Scan for the cell matching the given text and deliver its (X, Y) coordinate at center. 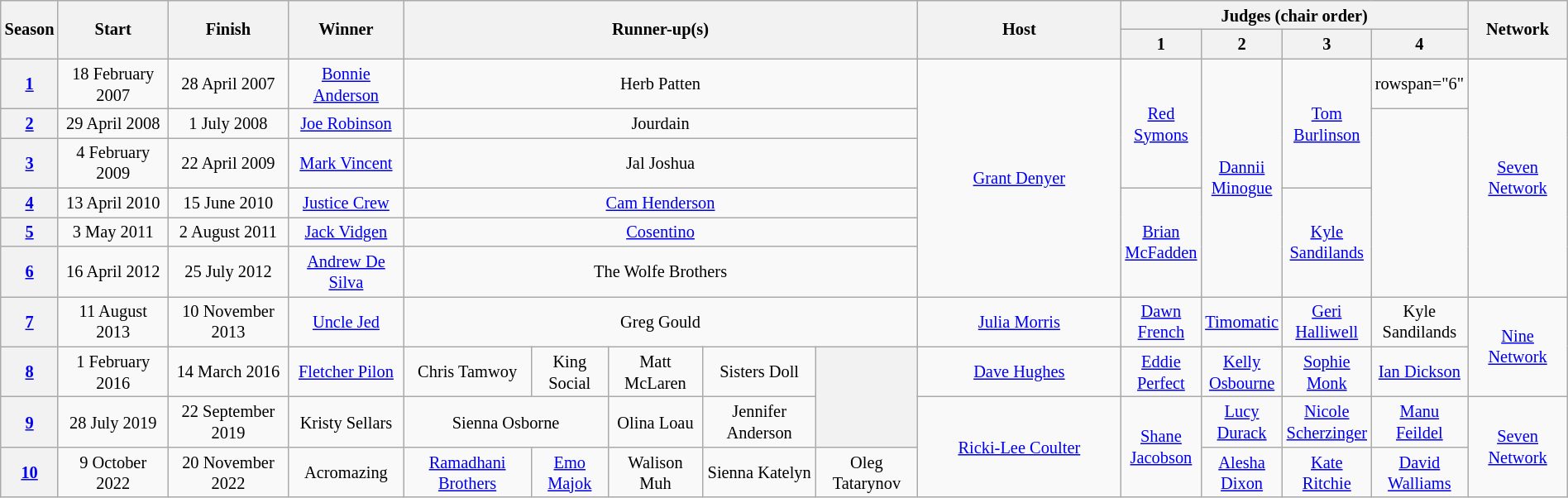
11 August 2013 (112, 321)
Fletcher Pilon (346, 372)
10 (30, 472)
28 April 2007 (228, 84)
Host (1019, 29)
Judges (chair order) (1293, 15)
King Social (569, 372)
Uncle Jed (346, 321)
15 June 2010 (228, 202)
9 (30, 422)
Nicole Scherzinger (1327, 422)
Grant Denyer (1019, 177)
4 February 2009 (112, 162)
Matt McLaren (655, 372)
Nine Network (1518, 346)
28 July 2019 (112, 422)
Acromazing (346, 472)
Sophie Monk (1327, 372)
Red Symons (1161, 123)
Emo Majok (569, 472)
Alesha Dixon (1241, 472)
Greg Gould (660, 321)
3 May 2011 (112, 232)
22 April 2009 (228, 162)
13 April 2010 (112, 202)
Mark Vincent (346, 162)
Dave Hughes (1019, 372)
Kristy Sellars (346, 422)
Sisters Doll (759, 372)
Joe Robinson (346, 122)
Lucy Durack (1241, 422)
Shane Jacobson (1161, 447)
Season (30, 29)
Andrew De Silva (346, 271)
2 August 2011 (228, 232)
20 November 2022 (228, 472)
Network (1518, 29)
Brian McFadden (1161, 242)
Cam Henderson (660, 202)
Jal Joshua (660, 162)
Julia Morris (1019, 321)
1 February 2016 (112, 372)
29 April 2008 (112, 122)
Dawn French (1161, 321)
Cosentino (660, 232)
Walison Muh (655, 472)
rowspan="6" (1419, 84)
Eddie Perfect (1161, 372)
Justice Crew (346, 202)
Dannii Minogue (1241, 177)
Kate Ritchie (1327, 472)
7 (30, 321)
Ramadhani Brothers (467, 472)
Timomatic (1241, 321)
Finish (228, 29)
22 September 2019 (228, 422)
6 (30, 271)
Ian Dickson (1419, 372)
Sienna Katelyn (759, 472)
Oleg Tatarynov (867, 472)
Herb Patten (660, 84)
Manu Feildel (1419, 422)
14 March 2016 (228, 372)
5 (30, 232)
The Wolfe Brothers (660, 271)
16 April 2012 (112, 271)
Jourdain (660, 122)
10 November 2013 (228, 321)
Bonnie Anderson (346, 84)
Kelly Osbourne (1241, 372)
Chris Tamwoy (467, 372)
Jack Vidgen (346, 232)
Jennifer Anderson (759, 422)
Ricki-Lee Coulter (1019, 447)
Winner (346, 29)
9 October 2022 (112, 472)
Geri Halliwell (1327, 321)
25 July 2012 (228, 271)
18 February 2007 (112, 84)
Tom Burlinson (1327, 123)
1 July 2008 (228, 122)
Runner-up(s) (660, 29)
8 (30, 372)
Olina Loau (655, 422)
Sienna Osborne (506, 422)
David Walliams (1419, 472)
Start (112, 29)
